Capture the cell that displays the provided text and extract its [x, y] central coordinate. 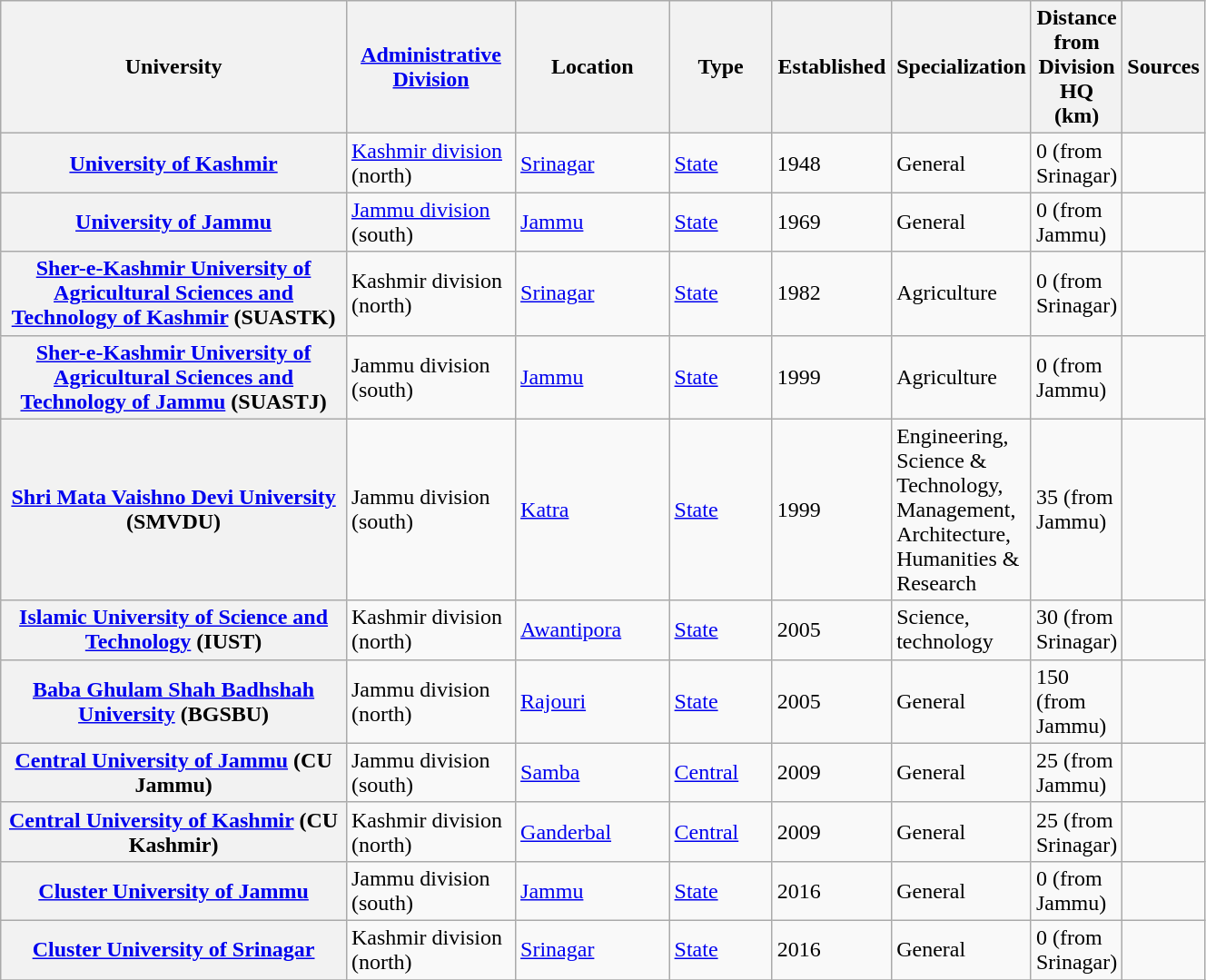
Rajouri [593, 701]
Central University of Kashmir (CU Kashmir) [174, 832]
Katra [593, 510]
Cluster University of Srinagar [174, 950]
Central University of Jammu (CU Jammu) [174, 772]
Sources [1164, 67]
University [174, 67]
Specialization [962, 67]
Established [832, 67]
35 (from Jammu) [1076, 510]
Type [721, 67]
25 (from Jammu) [1076, 772]
25 (from Srinagar) [1076, 832]
Science, technology [962, 630]
150 (from Jammu) [1076, 701]
Distance from Division HQ (km) [1076, 67]
University of Kashmir [174, 163]
1969 [832, 222]
Sher-e-Kashmir University of Agricultural Sciences and Technology of Jammu (SUASTJ) [174, 377]
University of Jammu [174, 222]
Awantipora [593, 630]
Location [593, 67]
Baba Ghulam Shah Badhshah University (BGSBU) [174, 701]
Engineering, Science & Technology, Management, Architecture, Humanities & Research [962, 510]
Cluster University of Jammu [174, 890]
Ganderbal [593, 832]
Sher-e-Kashmir University of Agricultural Sciences and Technology of Kashmir (SUASTK) [174, 293]
30 (from Srinagar) [1076, 630]
Jammu division (north) [430, 701]
1982 [832, 293]
Shri Mata Vaishno Devi University (SMVDU) [174, 510]
Islamic University of Science and Technology (IUST) [174, 630]
1948 [832, 163]
Administrative Division [430, 67]
Samba [593, 772]
